Capture the cell that displays the provided text and extract its (X, Y) central coordinate. 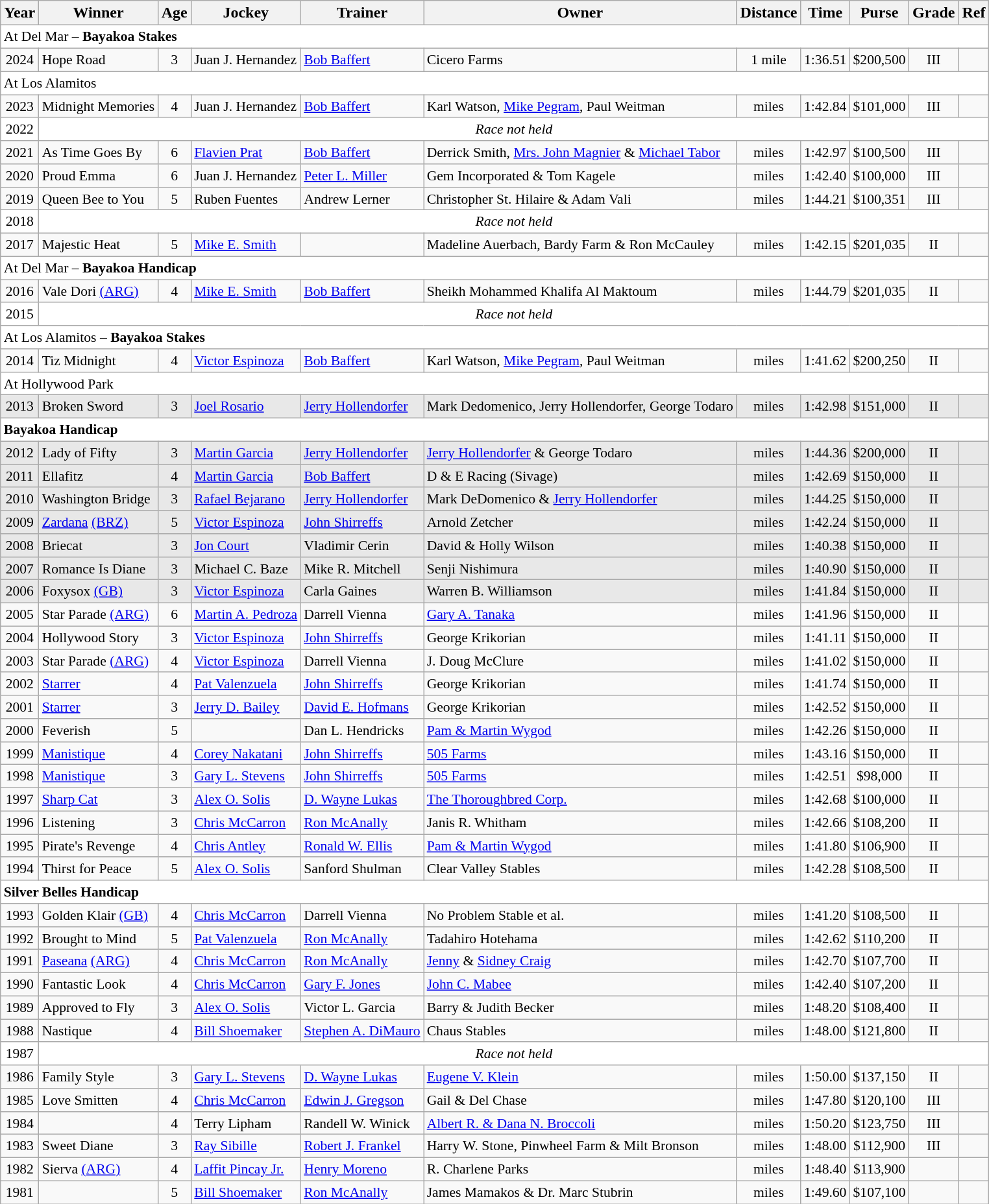
Clear Valley Stables (580, 869)
At Los Alamitos – Bayakoa Stakes (494, 337)
1:42.70 (825, 961)
1:42.28 (825, 869)
As Time Goes By (99, 152)
Mark DeDomenico & Jerry Hollendorfer (580, 499)
Harry W. Stone, Pinwheel Farm & Milt Bronson (580, 1146)
Year (19, 13)
2008 (19, 546)
Carla Gaines (362, 592)
2002 (19, 684)
1:41.84 (825, 592)
1984 (19, 1123)
Ref (973, 13)
Randell W. Winick (362, 1123)
$100,351 (879, 199)
Gem Incorporated & Tom Kagele (580, 176)
1987 (19, 1053)
James Mamakos & Dr. Marc Stubrin (580, 1192)
Jenny & Sidney Craig (580, 961)
Martin A. Pedroza (245, 614)
2007 (19, 568)
1999 (19, 753)
J. Doug McClure (580, 661)
$123,750 (879, 1123)
1983 (19, 1146)
1:44.79 (825, 291)
2009 (19, 522)
At Hollywood Park (494, 383)
$100,500 (879, 152)
1:42.51 (825, 777)
Corey Nakatani (245, 753)
2018 (19, 222)
1998 (19, 777)
Ray Sibille (245, 1146)
Washington Bridge (99, 499)
1:42.24 (825, 522)
2014 (19, 361)
$108,400 (879, 1007)
Mike R. Mitchell (362, 568)
$101,000 (879, 106)
2006 (19, 592)
Vale Dori (ARG) (99, 291)
1997 (19, 799)
1 mile (768, 60)
$113,900 (879, 1169)
$98,000 (879, 777)
Foxysox (GB) (99, 592)
Gary F. Jones (362, 984)
1:42.66 (825, 823)
Feverish (99, 730)
1:42.97 (825, 152)
Robert J. Frankel (362, 1146)
1991 (19, 961)
Nastique (99, 1031)
Hollywood Story (99, 638)
$151,000 (879, 407)
1993 (19, 915)
1:41.11 (825, 638)
Barry & Judith Becker (580, 1007)
1:41.20 (825, 915)
At Del Mar – Bayakoa Stakes (494, 37)
1:42.69 (825, 476)
1:42.15 (825, 245)
$120,100 (879, 1100)
$110,200 (879, 938)
Sanford Shulman (362, 869)
Silver Belles Handicap (494, 892)
$107,200 (879, 984)
John C. Mabee (580, 984)
1:42.68 (825, 799)
Purse (879, 13)
1985 (19, 1100)
1:44.25 (825, 499)
$200,000 (879, 453)
1:50.00 (825, 1077)
1989 (19, 1007)
1988 (19, 1031)
2023 (19, 106)
1:36.51 (825, 60)
Peter L. Miller (362, 176)
Chaus Stables (580, 1031)
Owner (580, 13)
Love Smitten (99, 1100)
1982 (19, 1169)
1986 (19, 1077)
2004 (19, 638)
Victor L. Garcia (362, 1007)
Jerry D. Bailey (245, 707)
1:42.52 (825, 707)
$107,100 (879, 1192)
1:41.74 (825, 684)
Thirst for Peace (99, 869)
Time (825, 13)
1:48.40 (825, 1169)
D & E Racing (Sivage) (580, 476)
1:44.21 (825, 199)
Derrick Smith, Mrs. John Magnier & Michael Tabor (580, 152)
2001 (19, 707)
Andrew Lerner (362, 199)
1:41.62 (825, 361)
Eugene V. Klein (580, 1077)
R. Charlene Parks (580, 1169)
Ellafitz (99, 476)
Listening (99, 823)
Madeline Auerbach, Bardy Farm & Ron McCauley (580, 245)
Sweet Diane (99, 1146)
At Del Mar – Bayakoa Handicap (494, 268)
Sharp Cat (99, 799)
Joel Rosario (245, 407)
Mark Dedomenico, Jerry Hollendorfer, George Todaro (580, 407)
Michael C. Baze (245, 568)
1981 (19, 1192)
2017 (19, 245)
1:42.84 (825, 106)
2000 (19, 730)
1:42.26 (825, 730)
Briecat (99, 546)
Jerry Hollendorfer & George Todaro (580, 453)
2021 (19, 152)
2012 (19, 453)
$112,900 (879, 1146)
2010 (19, 499)
1:43.16 (825, 753)
At Los Alamitos (494, 83)
Midnight Memories (99, 106)
Approved to Fly (99, 1007)
1995 (19, 846)
Queen Bee to You (99, 199)
1992 (19, 938)
2024 (19, 60)
1994 (19, 869)
1990 (19, 984)
Age (174, 13)
Gary A. Tanaka (580, 614)
1:42.98 (825, 407)
Ronald W. Ellis (362, 846)
Rafael Bejarano (245, 499)
$200,500 (879, 60)
$137,150 (879, 1077)
Arnold Zetcher (580, 522)
Romance Is Diane (99, 568)
Cicero Farms (580, 60)
Sierva (ARG) (99, 1169)
Jon Court (245, 546)
1:50.20 (825, 1123)
Paseana (ARG) (99, 961)
The Thoroughbred Corp. (580, 799)
Vladimir Cerin (362, 546)
$106,900 (879, 846)
2011 (19, 476)
Hope Road (99, 60)
$107,700 (879, 961)
1:47.80 (825, 1100)
Trainer (362, 13)
Tadahiro Hotehama (580, 938)
2015 (19, 314)
Zardana (BRZ) (99, 522)
Flavien Prat (245, 152)
Bayakoa Handicap (494, 429)
Gail & Del Chase (580, 1100)
$108,200 (879, 823)
1:42.62 (825, 938)
Ruben Fuentes (245, 199)
2013 (19, 407)
1:49.60 (825, 1192)
Albert R. & Dana N. Broccoli (580, 1123)
Pirate's Revenge (99, 846)
Lady of Fifty (99, 453)
Proud Emma (99, 176)
1:41.96 (825, 614)
Majestic Heat (99, 245)
David & Holly Wilson (580, 546)
1:44.36 (825, 453)
$121,800 (879, 1031)
Warren B. Williamson (580, 592)
Senji Nishimura (580, 568)
$200,250 (879, 361)
Stephen A. DiMauro (362, 1031)
2019 (19, 199)
Sheikh Mohammed Khalifa Al Maktoum (580, 291)
2022 (19, 129)
1996 (19, 823)
Family Style (99, 1077)
Grade (934, 13)
2005 (19, 614)
Fantastic Look (99, 984)
1:40.38 (825, 546)
Christopher St. Hilaire & Adam Vali (580, 199)
1:40.90 (825, 568)
2020 (19, 176)
Laffit Pincay Jr. (245, 1169)
2003 (19, 661)
Distance (768, 13)
2016 (19, 291)
Tiz Midnight (99, 361)
Edwin J. Gregson (362, 1100)
David E. Hofmans (362, 707)
Brought to Mind (99, 938)
1:48.20 (825, 1007)
Henry Moreno (362, 1169)
Jockey (245, 13)
1:41.02 (825, 661)
Chris Antley (245, 846)
Janis R. Whitham (580, 823)
Dan L. Hendricks (362, 730)
No Problem Stable et al. (580, 915)
1:41.80 (825, 846)
Broken Sword (99, 407)
Winner (99, 13)
Golden Klair (GB) (99, 915)
Terry Lipham (245, 1123)
